Capture the cell that displays the provided text and extract its (X, Y) central coordinate. 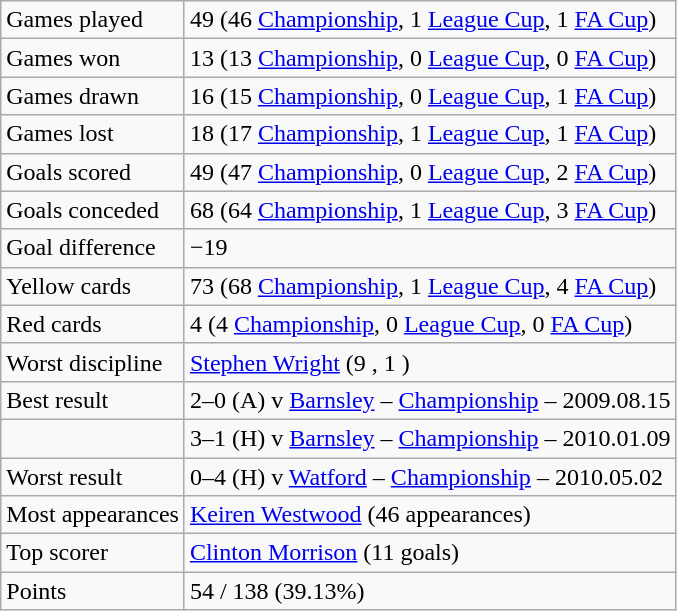
16 (15 Championship, 0 League Cup, 1 FA Cup) (430, 96)
Stephen Wright (9 , 1 ) (430, 362)
Games lost (93, 134)
Points (93, 591)
Most appearances (93, 515)
Goals conceded (93, 210)
2–0 (A) v Barnsley – Championship – 2009.08.15 (430, 400)
4 (4 Championship, 0 League Cup, 0 FA Cup) (430, 324)
Yellow cards (93, 286)
0–4 (H) v Watford – Championship – 2010.05.02 (430, 477)
3–1 (H) v Barnsley – Championship – 2010.01.09 (430, 438)
Games won (93, 58)
49 (47 Championship, 0 League Cup, 2 FA Cup) (430, 172)
Goals scored (93, 172)
Clinton Morrison (11 goals) (430, 553)
Worst result (93, 477)
54 / 138 (39.13%) (430, 591)
−19 (430, 248)
Top scorer (93, 553)
49 (46 Championship, 1 League Cup, 1 FA Cup) (430, 20)
Red cards (93, 324)
Games played (93, 20)
73 (68 Championship, 1 League Cup, 4 FA Cup) (430, 286)
13 (13 Championship, 0 League Cup, 0 FA Cup) (430, 58)
Games drawn (93, 96)
18 (17 Championship, 1 League Cup, 1 FA Cup) (430, 134)
68 (64 Championship, 1 League Cup, 3 FA Cup) (430, 210)
Worst discipline (93, 362)
Goal difference (93, 248)
Best result (93, 400)
Keiren Westwood (46 appearances) (430, 515)
